Determine the [X, Y] coordinate at the center of the cell enclosing the given text.  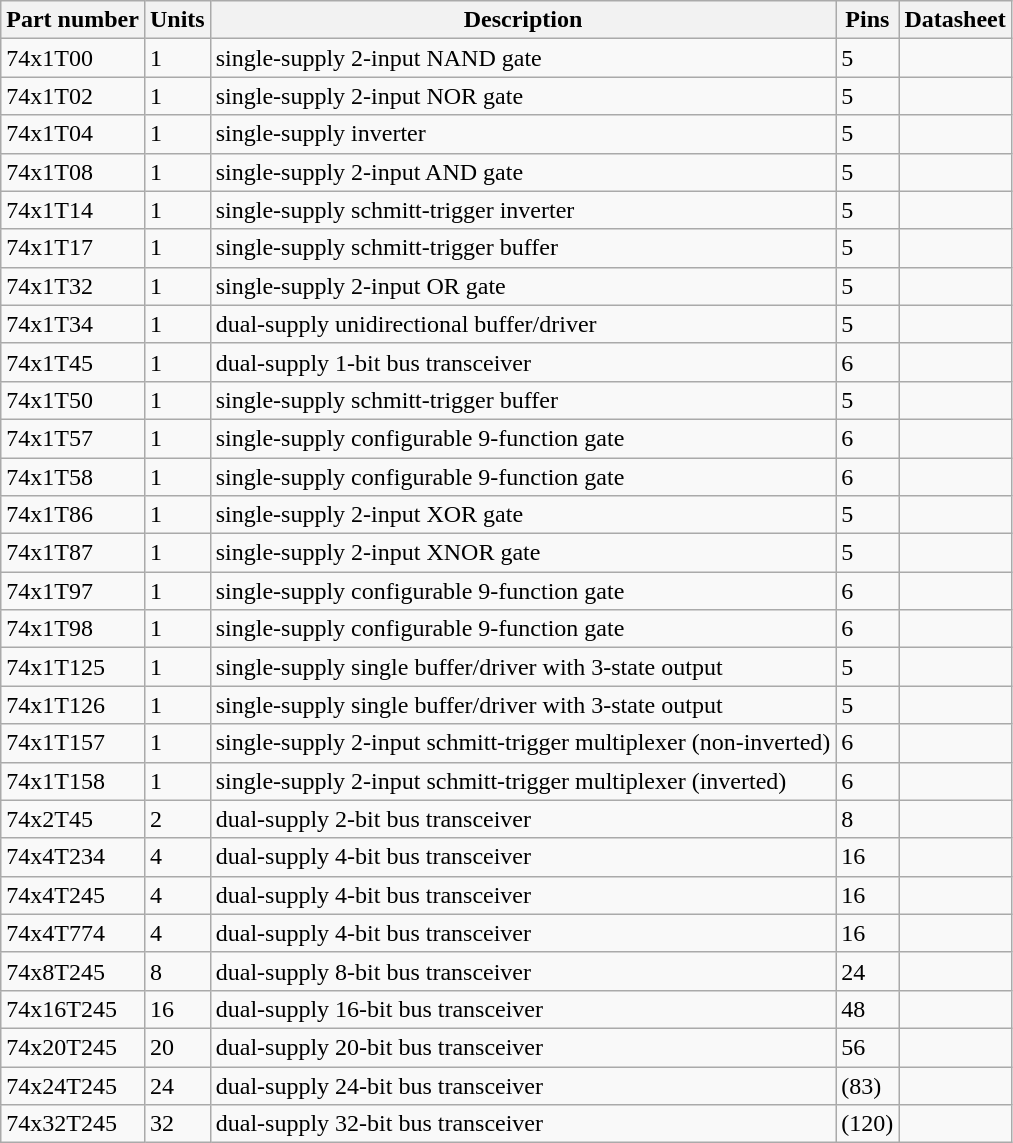
Pins [868, 20]
74x1T86 [73, 515]
Description [523, 20]
(83) [868, 1085]
74x1T17 [73, 248]
74x1T45 [73, 362]
single-supply 2-input XNOR gate [523, 553]
56 [868, 1047]
dual-supply 24-bit bus transceiver [523, 1085]
Datasheet [955, 20]
74x1T58 [73, 477]
74x1T97 [73, 591]
(120) [868, 1124]
dual-supply 2-bit bus transceiver [523, 819]
single-supply 2-input schmitt-trigger multiplexer (non-inverted) [523, 743]
74x20T245 [73, 1047]
74x1T14 [73, 210]
74x1T125 [73, 667]
74x4T245 [73, 895]
single-supply 2-input NAND gate [523, 58]
74x1T04 [73, 134]
2 [177, 819]
dual-supply 8-bit bus transceiver [523, 971]
20 [177, 1047]
74x1T157 [73, 743]
single-supply inverter [523, 134]
32 [177, 1124]
dual-supply 16-bit bus transceiver [523, 1009]
74x24T245 [73, 1085]
single-supply 2-input NOR gate [523, 96]
74x32T245 [73, 1124]
Part number [73, 20]
dual-supply unidirectional buffer/driver [523, 324]
48 [868, 1009]
74x2T45 [73, 819]
single-supply 2-input XOR gate [523, 515]
74x1T34 [73, 324]
74x1T126 [73, 705]
single-supply schmitt-trigger inverter [523, 210]
74x1T32 [73, 286]
single-supply 2-input OR gate [523, 286]
dual-supply 1-bit bus transceiver [523, 362]
single-supply 2-input schmitt-trigger multiplexer (inverted) [523, 781]
74x1T87 [73, 553]
74x1T98 [73, 629]
74x8T245 [73, 971]
Units [177, 20]
74x1T08 [73, 172]
74x1T00 [73, 58]
dual-supply 32-bit bus transceiver [523, 1124]
74x1T158 [73, 781]
74x4T234 [73, 857]
74x4T774 [73, 933]
single-supply 2-input AND gate [523, 172]
74x1T50 [73, 400]
74x1T57 [73, 438]
74x1T02 [73, 96]
74x16T245 [73, 1009]
dual-supply 20-bit bus transceiver [523, 1047]
